Determine the [X, Y] coordinate at the center of the cell enclosing the given text.  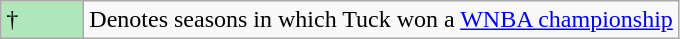
† [42, 20]
Denotes seasons in which Tuck won a WNBA championship [382, 20]
